Provide the [x, y] coordinate of the cell's center where the given text is located.  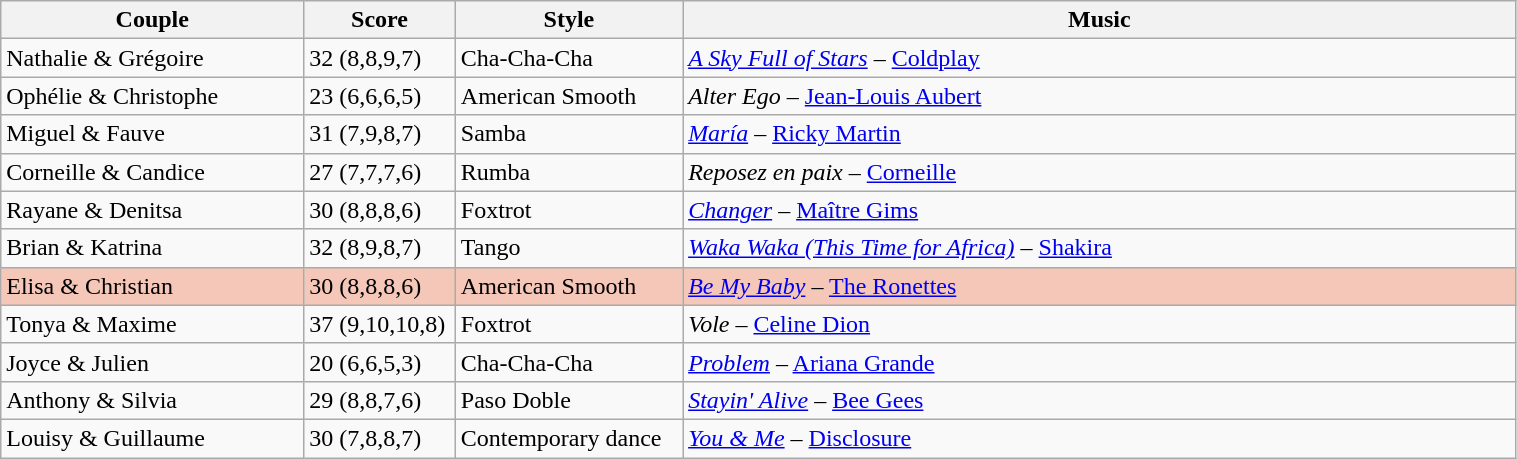
A Sky Full of Stars – Coldplay [1100, 58]
29 (8,8,7,6) [380, 400]
23 (6,6,6,5) [380, 96]
Waka Waka (This Time for Africa) – Shakira [1100, 248]
Samba [568, 134]
32 (8,9,8,7) [380, 248]
Rumba [568, 172]
Louisy & Guillaume [152, 438]
Tango [568, 248]
Miguel & Fauve [152, 134]
Be My Baby – The Ronettes [1100, 286]
María – Ricky Martin [1100, 134]
You & Me – Disclosure [1100, 438]
Reposez en paix – Corneille [1100, 172]
31 (7,9,8,7) [380, 134]
Stayin' Alive – Bee Gees [1100, 400]
Brian & Katrina [152, 248]
Problem – Ariana Grande [1100, 362]
Ophélie & Christophe [152, 96]
20 (6,6,5,3) [380, 362]
Vole – Celine Dion [1100, 324]
Rayane & Denitsa [152, 210]
Anthony & Silvia [152, 400]
Music [1100, 20]
Alter Ego – Jean-Louis Aubert [1100, 96]
Score [380, 20]
27 (7,7,7,6) [380, 172]
Nathalie & Grégoire [152, 58]
37 (9,10,10,8) [380, 324]
Changer – Maître Gims [1100, 210]
Tonya & Maxime [152, 324]
30 (7,8,8,7) [380, 438]
Couple [152, 20]
Paso Doble [568, 400]
Joyce & Julien [152, 362]
Style [568, 20]
Elisa & Christian [152, 286]
Contemporary dance [568, 438]
32 (8,8,9,7) [380, 58]
Corneille & Candice [152, 172]
